Output the [x, y] coordinate of the center of the cell containing the given text.  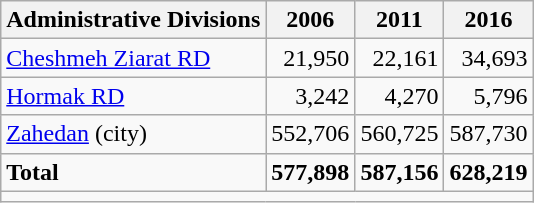
3,242 [310, 96]
22,161 [400, 58]
4,270 [400, 96]
560,725 [400, 134]
628,219 [488, 172]
34,693 [488, 58]
Cheshmeh Ziarat RD [134, 58]
Hormak RD [134, 96]
Total [134, 172]
2006 [310, 20]
587,156 [400, 172]
Administrative Divisions [134, 20]
2011 [400, 20]
552,706 [310, 134]
Zahedan (city) [134, 134]
21,950 [310, 58]
577,898 [310, 172]
587,730 [488, 134]
5,796 [488, 96]
2016 [488, 20]
